Return (X, Y) of the center of cell containing provided text 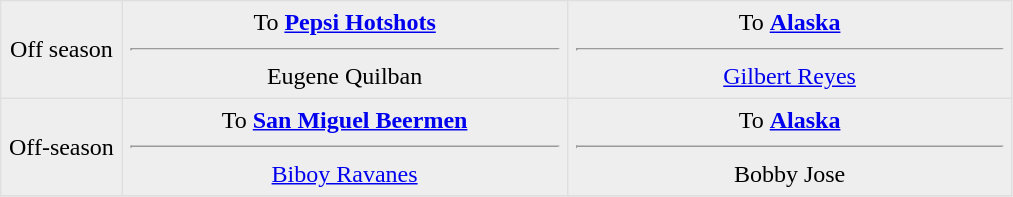
To Pepsi HotshotsEugene Quilban (344, 50)
To AlaskaGilbert Reyes (790, 50)
Off-season (62, 147)
To AlaskaBobby Jose (790, 147)
Off season (62, 50)
To San Miguel BeermenBiboy Ravanes (344, 147)
